Find where the given text appears and provide that cell's center as [x, y] coordinate. 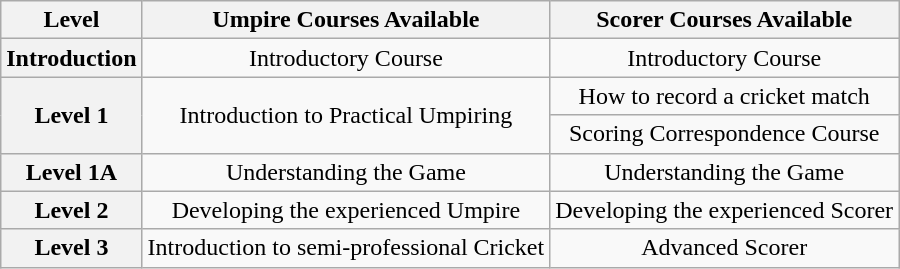
Level 3 [72, 248]
Developing the experienced Scorer [724, 210]
Level 1 [72, 115]
Scoring Correspondence Course [724, 134]
Introduction to semi-professional Cricket [346, 248]
Introduction [72, 58]
Level 1A [72, 172]
Scorer Courses Available [724, 20]
Umpire Courses Available [346, 20]
Level 2 [72, 210]
Introduction to Practical Umpiring [346, 115]
Developing the experienced Umpire [346, 210]
Advanced Scorer [724, 248]
Level [72, 20]
How to record a cricket match [724, 96]
